Scan for the cell matching the given text and deliver its (x, y) coordinate at center. 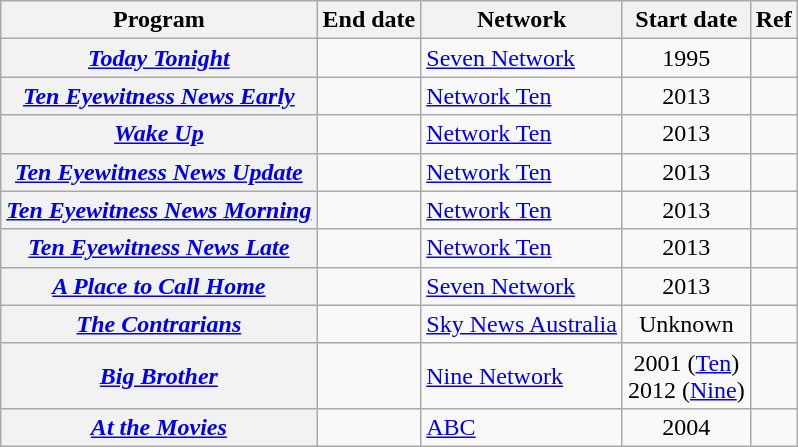
Today Tonight (159, 58)
Wake Up (159, 134)
2001 (Ten)2012 (Nine) (686, 376)
Ten Eyewitness News Morning (159, 210)
Network (522, 20)
Nine Network (522, 376)
2004 (686, 427)
Sky News Australia (522, 324)
The Contrarians (159, 324)
Program (159, 20)
End date (369, 20)
A Place to Call Home (159, 286)
Ten Eyewitness News Early (159, 96)
Ref (774, 20)
Ten Eyewitness News Late (159, 248)
Ten Eyewitness News Update (159, 172)
Unknown (686, 324)
ABC (522, 427)
At the Movies (159, 427)
Start date (686, 20)
1995 (686, 58)
Big Brother (159, 376)
